Return the [x, y] coordinate for the center point of the cell that contains the specified text.  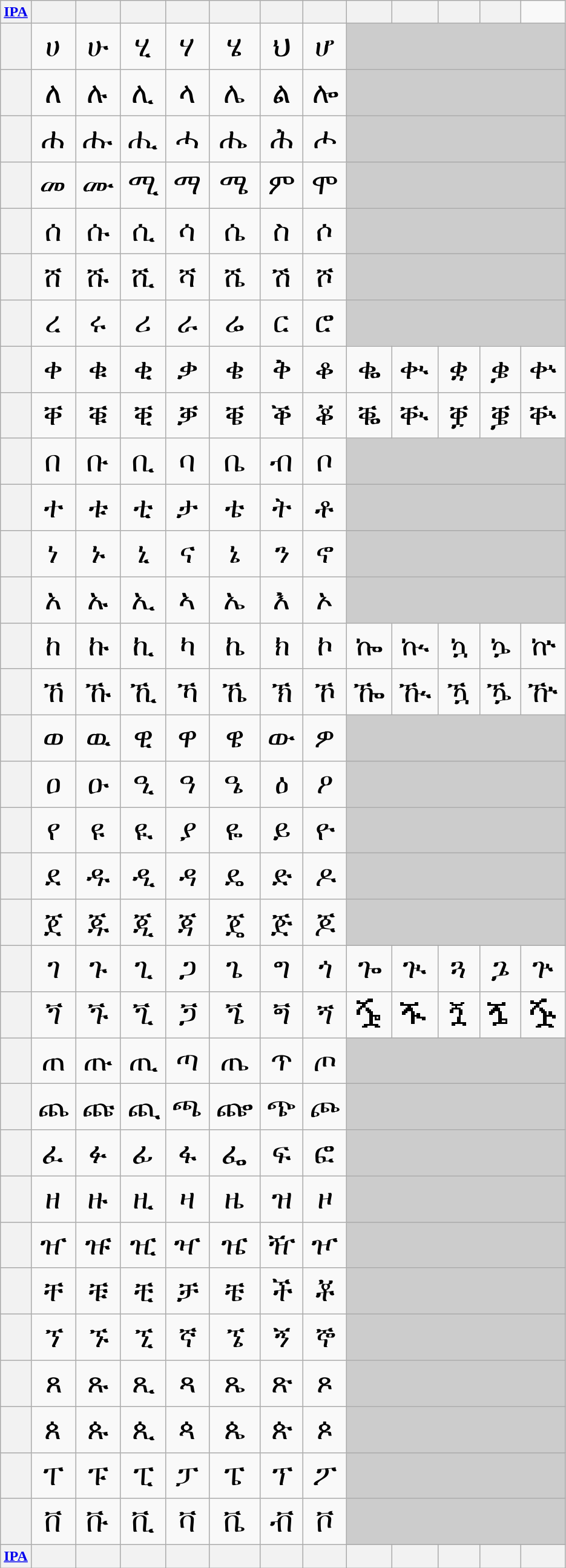
ጅ [281, 922]
ሔ [235, 139]
ጎ [325, 968]
ና [188, 554]
ዢ [143, 1245]
ሆ [325, 47]
ጄ [235, 922]
ዩ [98, 830]
ኑ [98, 554]
ሚ [143, 185]
ጻ [188, 1383]
ዱ [98, 876]
ያ [188, 830]
ቃ [188, 369]
ሴ [235, 231]
ች [281, 1291]
ቊ [415, 369]
ጁ [98, 922]
ሮ [325, 323]
ሂ [143, 47]
ኔ [235, 554]
ጽ [281, 1383]
ዡ [98, 1245]
ጂ [143, 922]
ጀ [53, 922]
ቌ [500, 369]
ቴ [235, 508]
ቔ [235, 415]
ጟ [459, 1014]
ጌ [235, 968]
ሜ [235, 185]
ኬ [235, 646]
ኡ [98, 600]
ቶ [325, 508]
ላ [188, 93]
ሌ [235, 93]
ጮ [325, 1107]
ጕ [544, 968]
ቑ [98, 415]
ኽ [281, 692]
ሕ [281, 139]
ጠ [53, 1061]
ጛ [188, 1014]
ዬ [235, 830]
ቩ [98, 1521]
ቬ [235, 1521]
ሶ [325, 231]
ቱ [98, 508]
ጢ [143, 1061]
ዲ [143, 876]
ን [281, 554]
ጣ [188, 1061]
ቍ [544, 369]
ዄ [500, 692]
ቫ [188, 1521]
ኛ [188, 1337]
ጥ [281, 1061]
ጸ [53, 1383]
ቄ [235, 369]
ጜ [235, 1014]
ቈ [369, 369]
ኦ [325, 600]
ቾ [325, 1291]
ጤ [235, 1061]
ሸ [53, 277]
ጩ [98, 1107]
ኖ [325, 554]
ጔ [500, 968]
ባ [188, 461]
ሀ [53, 47]
ሺ [143, 277]
ቤ [235, 461]
ኙ [98, 1337]
ሩ [98, 323]
ሪ [143, 323]
ጨ [53, 1107]
ሙ [98, 185]
ዙ [98, 1199]
ታ [188, 508]
ቺ [143, 1291]
ጊ [143, 968]
ጙ [98, 1014]
ዔ [235, 784]
ጾ [325, 1383]
ቨ [53, 1521]
ቭ [281, 1521]
ኚ [143, 1337]
ጫ [188, 1107]
ፍ [281, 1153]
ለ [53, 93]
ጹ [98, 1383]
ኺ [143, 692]
ሓ [188, 139]
ዦ [325, 1245]
ጬ [235, 1107]
ዖ [325, 784]
ሱ [98, 231]
ኜ [235, 1337]
ሲ [143, 231]
ዀ [369, 692]
ጲ [143, 1429]
ሻ [188, 277]
ክ [281, 646]
ሃ [188, 47]
ው [281, 738]
ጪ [143, 1107]
ቘ [369, 415]
ግ [281, 968]
ተ [53, 508]
ጉ [98, 968]
ቦ [325, 461]
ዪ [143, 830]
ል [281, 93]
ጝ [281, 1014]
ዜ [235, 1199]
ጋ [188, 968]
ሐ [53, 139]
ፉ [98, 1153]
ሬ [235, 323]
ዑ [98, 784]
ረ [53, 323]
ቡ [98, 461]
ጚ [143, 1014]
ሊ [143, 93]
ኞ [325, 1337]
ⶔ [415, 1014]
ቁ [98, 369]
ጐ [369, 968]
ሾ [325, 277]
ቢ [143, 461]
ዶ [325, 876]
ፔ [235, 1475]
ኻ [188, 692]
ኰ [369, 646]
ወ [53, 738]
ነ [53, 554]
ስ [281, 231]
ብ [281, 461]
ቚ [415, 415]
ሎ [325, 93]
ሰ [53, 231]
ህ [281, 47]
ዅ [544, 692]
ዎ [325, 738]
ኣ [188, 600]
ይ [281, 830]
መ [53, 185]
ጭ [281, 1107]
ጒ [415, 968]
ኮ [325, 646]
ጡ [98, 1061]
ዝ [281, 1199]
ኒ [143, 554]
ዂ [415, 692]
ዥ [281, 1245]
ቸ [53, 1291]
ዴ [235, 876]
ዘ [53, 1199]
ዉ [98, 738]
ዮ [325, 830]
ዤ [235, 1245]
ኤ [235, 600]
ፑ [98, 1475]
ሞ [325, 185]
እ [281, 600]
ጆ [325, 922]
ገ [53, 968]
ፐ [53, 1475]
ⶖ [544, 1014]
ቲ [143, 508]
ቜ [500, 415]
ⶓ [369, 1014]
ቪ [143, 1521]
ኹ [98, 692]
ሖ [325, 139]
ሳ [188, 231]
ጓ [459, 968]
ፕ [281, 1475]
ጴ [235, 1429]
ፓ [188, 1475]
አ [53, 600]
ቝ [544, 415]
ሉ [98, 93]
ቒ [143, 415]
ኲ [415, 646]
ር [281, 323]
ት [281, 508]
ቓ [188, 415]
ዚ [143, 1199]
ዓ [188, 784]
ሒ [143, 139]
ቐ [53, 415]
ቮ [325, 1521]
ጺ [143, 1383]
ዌ [235, 738]
ፈ [53, 1153]
ቆ [325, 369]
ሽ [281, 277]
ዋ [188, 738]
ቅ [281, 369]
ፊ [143, 1153]
ጦ [325, 1061]
ቋ [459, 369]
ዒ [143, 784]
ቻ [188, 1291]
ኘ [53, 1337]
ሄ [235, 47]
ዊ [143, 738]
ጵ [281, 1429]
ሁ [98, 47]
ጼ [235, 1383]
ጘ [53, 1014]
ፒ [143, 1475]
ጶ [325, 1429]
ዳ [188, 876]
ፋ [188, 1153]
ከ [53, 646]
ቕ [281, 415]
በ [53, 461]
ጞ [325, 1014]
ፖ [325, 1475]
ኸ [53, 692]
ም [281, 185]
ዐ [53, 784]
ኪ [143, 646]
ደ [53, 876]
ዕ [281, 784]
ራ [188, 323]
ቖ [325, 415]
ኼ [235, 692]
ዛ [188, 1199]
ቂ [143, 369]
ቛ [459, 415]
ሼ [235, 277]
ዣ [188, 1245]
ሑ [98, 139]
ፌ [235, 1153]
ኵ [544, 646]
ኳ [459, 646]
ጱ [98, 1429]
ማ [188, 185]
ዃ [459, 692]
ኝ [281, 1337]
ቀ [53, 369]
የ [53, 830]
ሹ [98, 277]
ዞ [325, 1199]
ጳ [188, 1429]
ጃ [188, 922]
ኾ [325, 692]
ካ [188, 646]
ⶕ [500, 1014]
ኩ [98, 646]
ፎ [325, 1153]
ኢ [143, 600]
ቹ [98, 1291]
ጰ [53, 1429]
ኴ [500, 646]
ድ [281, 876]
ዠ [53, 1245]
ቼ [235, 1291]
